Detect which cell encompasses the target text, then output its [x, y] center coordinate. 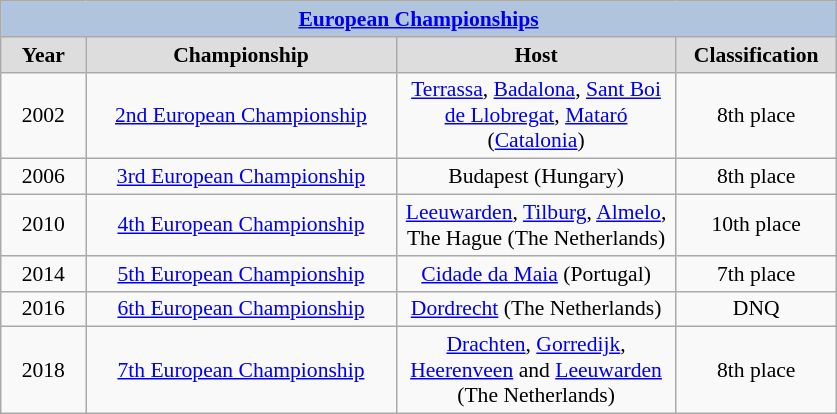
European Championships [419, 19]
Year [44, 55]
Classification [756, 55]
Drachten, Gorredijk, Heerenveen and Leeuwarden (The Netherlands) [536, 370]
Leeuwarden, Tilburg, Almelo, The Hague (The Netherlands) [536, 226]
Terrassa, Badalona, Sant Boi de Llobregat, Mataró (Catalonia) [536, 116]
6th European Championship [241, 309]
7th place [756, 274]
Dordrecht (The Netherlands) [536, 309]
Host [536, 55]
2nd European Championship [241, 116]
Cidade da Maia (Portugal) [536, 274]
2018 [44, 370]
4th European Championship [241, 226]
2002 [44, 116]
3rd European Championship [241, 177]
5th European Championship [241, 274]
Championship [241, 55]
7th European Championship [241, 370]
Budapest (Hungary) [536, 177]
2006 [44, 177]
2010 [44, 226]
2014 [44, 274]
10th place [756, 226]
2016 [44, 309]
DNQ [756, 309]
